Capture the cell that displays the provided text and extract its (x, y) central coordinate. 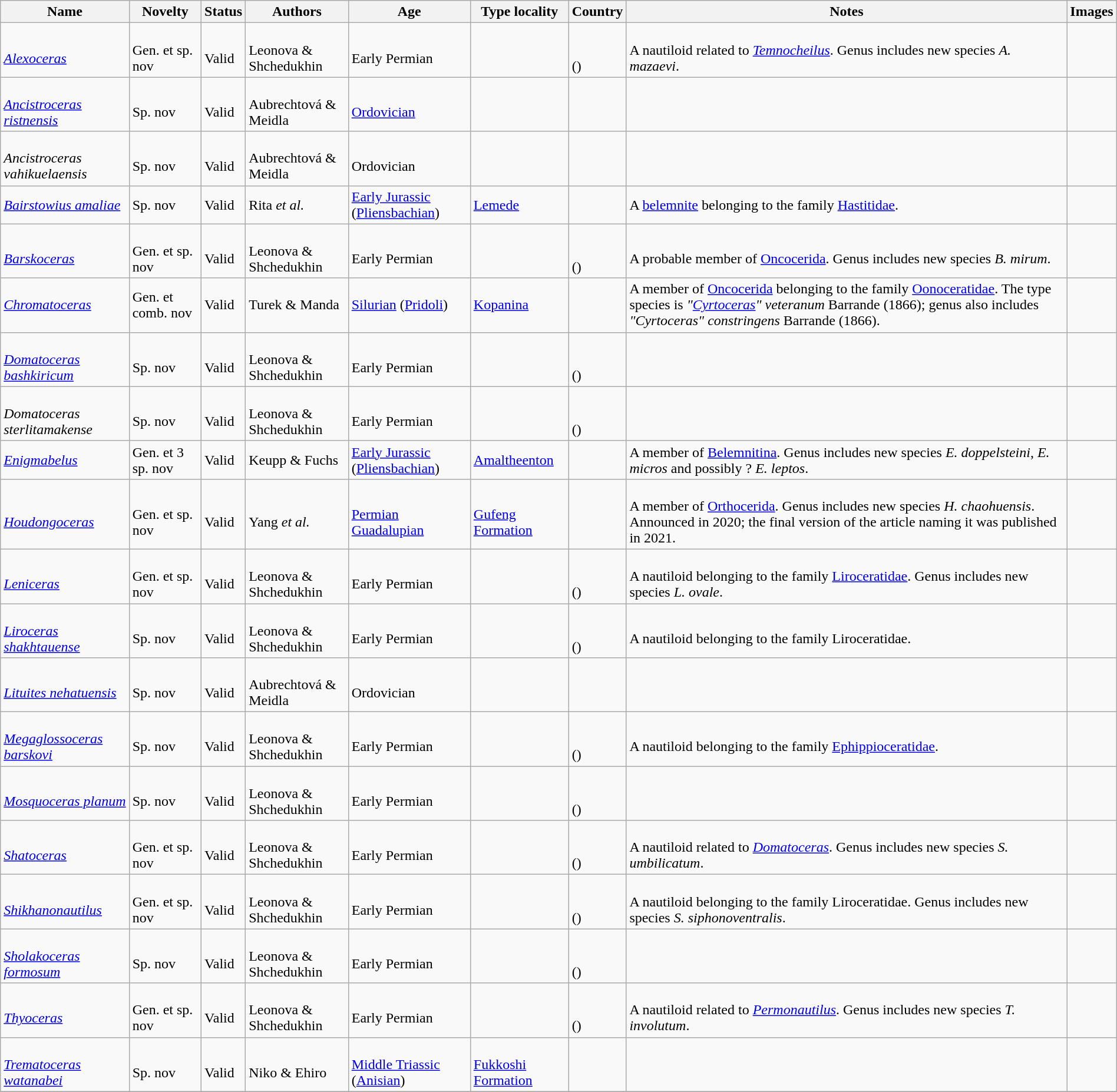
Permian Guadalupian (409, 514)
A member of Belemnitina. Genus includes new species E. doppelsteini, E. micros and possibly ? E. leptos. (847, 459)
Type locality (520, 12)
A nautiloid related to Permonautilus. Genus includes new species T. involutum. (847, 1010)
Yang et al. (297, 514)
Trematoceras watanabei (65, 1064)
Ancistroceras vahikuelaensis (65, 158)
Chromatoceras (65, 305)
Domatoceras sterlitamakense (65, 413)
Thyoceras (65, 1010)
Shikhanonautilus (65, 902)
A nautiloid belonging to the family Liroceratidae. (847, 630)
Megaglossoceras barskovi (65, 739)
A nautiloid related to Temnocheilus. Genus includes new species A. mazaevi. (847, 50)
Lemede (520, 205)
Shatoceras (65, 848)
Name (65, 12)
Enigmabelus (65, 459)
Age (409, 12)
Barskoceras (65, 251)
Middle Triassic (Anisian) (409, 1064)
Country (597, 12)
Ancistroceras ristnensis (65, 104)
Amaltheenton (520, 459)
Turek & Manda (297, 305)
Bairstowius amaliae (65, 205)
Gen. et comb. nov (165, 305)
A nautiloid related to Domatoceras. Genus includes new species S. umbilicatum. (847, 848)
Status (224, 12)
Domatoceras bashkiricum (65, 359)
A nautiloid belonging to the family Ephippioceratidae. (847, 739)
A probable member of Oncocerida. Genus includes new species B. mirum. (847, 251)
Gen. et 3 sp. nov (165, 459)
Liroceras shakhtauense (65, 630)
Novelty (165, 12)
Fukkoshi Formation (520, 1064)
A nautiloid belonging to the family Liroceratidae. Genus includes new species S. siphonoventralis. (847, 902)
Authors (297, 12)
Gufeng Formation (520, 514)
A nautiloid belonging to the family Liroceratidae. Genus includes new species L. ovale. (847, 576)
Silurian (Pridoli) (409, 305)
Houdongoceras (65, 514)
Mosquoceras planum (65, 793)
Niko & Ehiro (297, 1064)
Leniceras (65, 576)
Alexoceras (65, 50)
Sholakoceras formosum (65, 956)
Lituites nehatuensis (65, 685)
Images (1092, 12)
A belemnite belonging to the family Hastitidae. (847, 205)
Notes (847, 12)
Keupp & Fuchs (297, 459)
Rita et al. (297, 205)
Kopanina (520, 305)
